Extract the [X, Y] coordinate from the center of the cell holding the provided text.  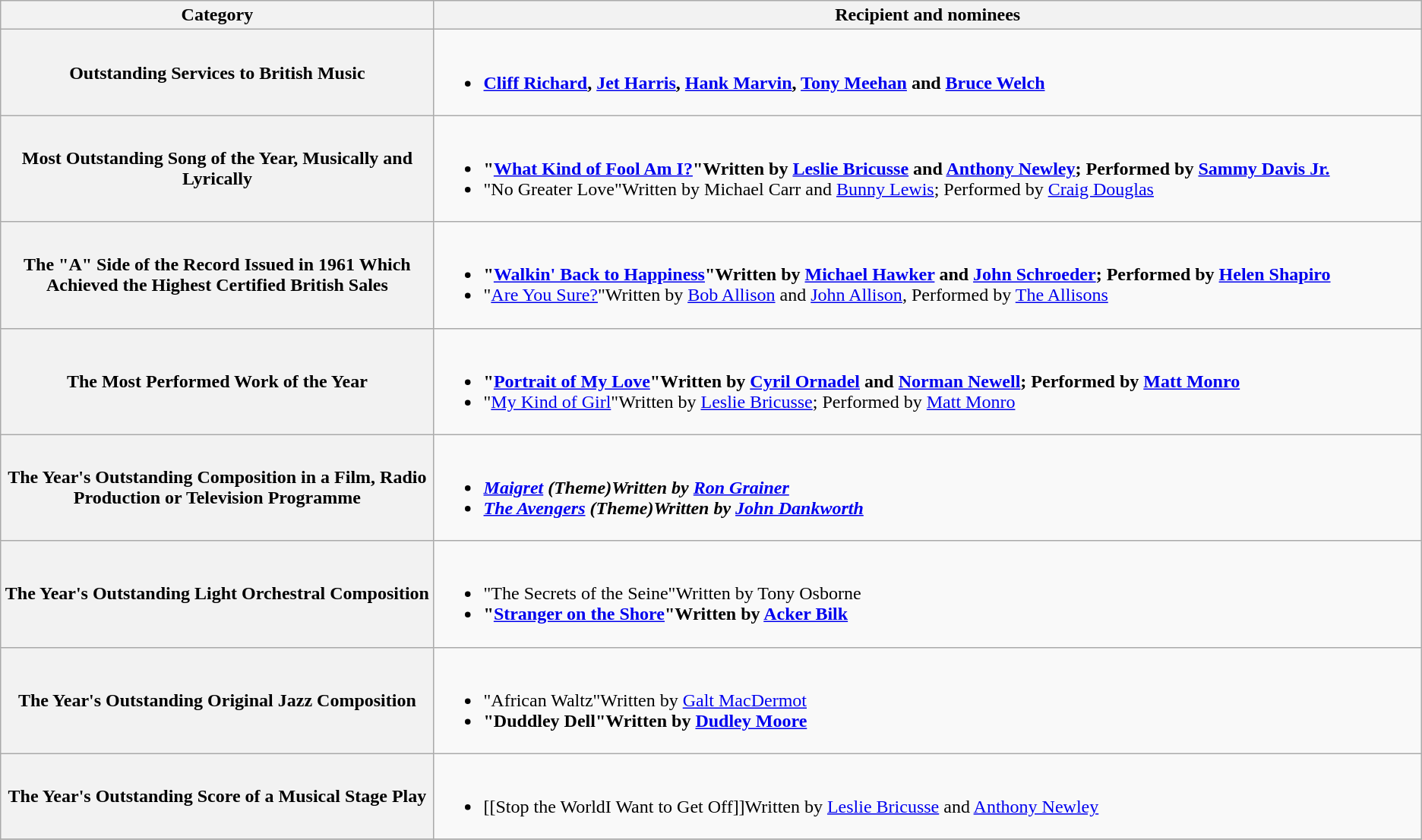
"The Secrets of the Seine"Written by Tony Osborne"Stranger on the Shore"Written by Acker Bilk [927, 594]
The Year's Outstanding Original Jazz Composition [217, 700]
The "A" Side of the Record Issued in 1961 Which Achieved the Highest Certified British Sales [217, 275]
Maigret (Theme)Written by Ron GrainerThe Avengers (Theme)Written by John Dankworth [927, 488]
Outstanding Services to British Music [217, 73]
"African Waltz"Written by Galt MacDermot"Duddley Dell"Written by Dudley Moore [927, 700]
The Year's Outstanding Score of a Musical Stage Play [217, 796]
Most Outstanding Song of the Year, Musically and Lyrically [217, 169]
Cliff Richard, Jet Harris, Hank Marvin, Tony Meehan and Bruce Welch [927, 73]
The Year's Outstanding Light Orchestral Composition [217, 594]
[[Stop the WorldI Want to Get Off]]Written by Leslie Bricusse and Anthony Newley [927, 796]
The Most Performed Work of the Year [217, 381]
Category [217, 15]
The Year's Outstanding Composition in a Film, Radio Production or Television Programme [217, 488]
Recipient and nominees [927, 15]
